Scan for the cell matching the given text and deliver its [X, Y] coordinate at center. 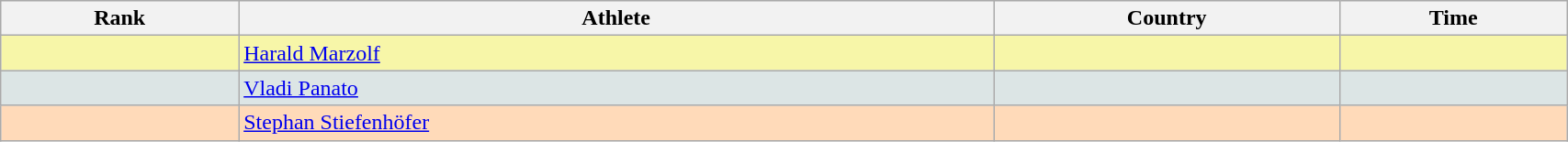
Harald Marzolf [616, 53]
Time [1453, 18]
Rank [119, 18]
Stephan Stiefenhöfer [616, 123]
Country [1167, 18]
Vladi Panato [616, 88]
Athlete [616, 18]
